Extract the [X, Y] coordinate from the center of the cell holding the provided text.  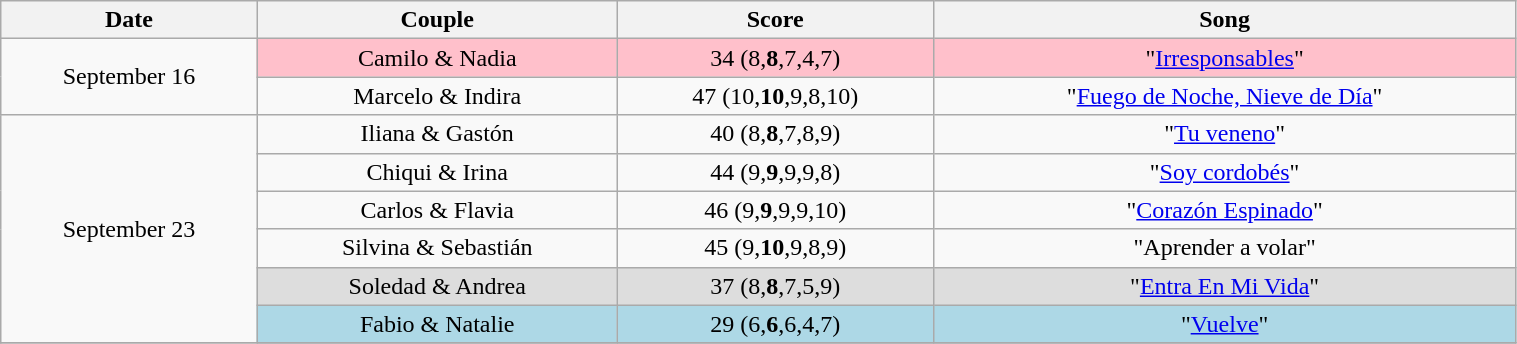
"Fuego de Noche, Nieve de Día" [1224, 96]
46 (9,9,9,9,10) [775, 210]
44 (9,9,9,9,8) [775, 172]
"Entra En Mi Vida" [1224, 286]
"Soy cordobés" [1224, 172]
Song [1224, 20]
Soledad & Andrea [437, 286]
Carlos & Flavia [437, 210]
Chiqui & Irina [437, 172]
Silvina & Sebastián [437, 248]
29 (6,6,6,4,7) [775, 324]
Marcelo & Indira [437, 96]
40 (8,8,7,8,9) [775, 134]
34 (8,8,7,4,7) [775, 58]
47 (10,10,9,8,10) [775, 96]
Fabio & Natalie [437, 324]
"Aprender a volar" [1224, 248]
45 (9,10,9,8,9) [775, 248]
"Tu veneno" [1224, 134]
Score [775, 20]
"Irresponsables" [1224, 58]
Couple [437, 20]
Iliana & Gastón [437, 134]
September 16 [129, 77]
"Corazón Espinado" [1224, 210]
Date [129, 20]
Camilo & Nadia [437, 58]
"Vuelve" [1224, 324]
September 23 [129, 229]
37 (8,8,7,5,9) [775, 286]
